Find where the given text appears and provide that cell's center as (x, y) coordinate. 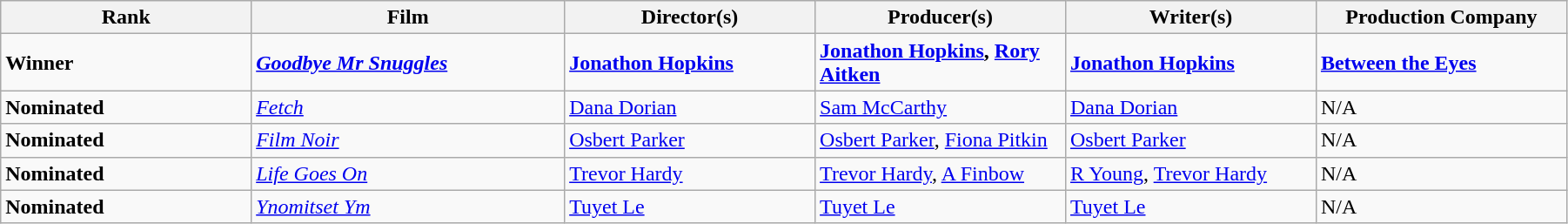
Rank (126, 17)
R Young, Trevor Hardy (1190, 173)
Writer(s) (1190, 17)
Goodbye Mr Snuggles (408, 63)
Ynomitset Ym (408, 207)
Director(s) (690, 17)
Trevor Hardy (690, 173)
Osbert Parker, Fiona Pitkin (941, 140)
Between the Eyes (1441, 63)
Trevor Hardy, A Finbow (941, 173)
Film Noir (408, 140)
Sam McCarthy (941, 107)
Winner (126, 63)
Fetch (408, 107)
Producer(s) (941, 17)
Life Goes On (408, 173)
Jonathon Hopkins, Rory Aitken (941, 63)
Film (408, 17)
Production Company (1441, 17)
